Output the (X, Y) coordinate of the center of the cell containing the given text.  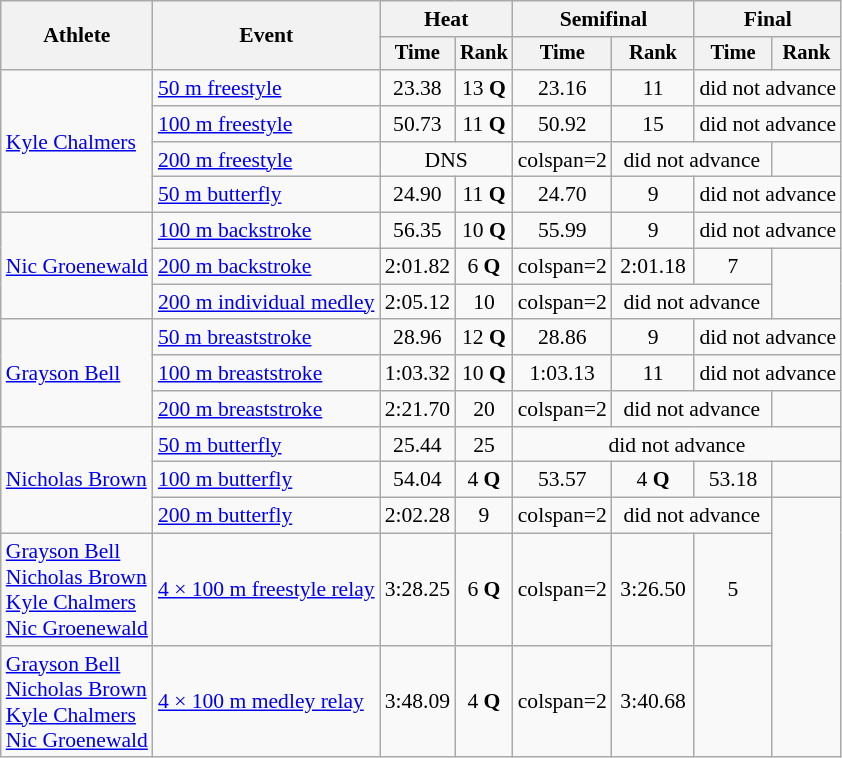
10 (484, 302)
Nicholas Brown (77, 480)
55.99 (562, 231)
Nic Groenewald (77, 266)
2:21.70 (418, 409)
24.70 (562, 195)
54.04 (418, 480)
3:26.50 (654, 590)
4 × 100 m freestyle relay (266, 590)
3:40.68 (654, 702)
50.73 (418, 124)
1:03.32 (418, 373)
Semifinal (604, 19)
24.90 (418, 195)
13 Q (484, 88)
53.57 (562, 480)
DNS (446, 160)
56.35 (418, 231)
25 (484, 445)
200 m butterfly (266, 516)
50 m breaststroke (266, 338)
Event (266, 36)
2:05.12 (418, 302)
50.92 (562, 124)
200 m freestyle (266, 160)
200 m individual medley (266, 302)
3:48.09 (418, 702)
2:01.18 (654, 267)
200 m backstroke (266, 267)
1:03.13 (562, 373)
12 Q (484, 338)
4 × 100 m medley relay (266, 702)
50 m freestyle (266, 88)
20 (484, 409)
5 (732, 590)
23.38 (418, 88)
Athlete (77, 36)
28.96 (418, 338)
28.86 (562, 338)
23.16 (562, 88)
3:28.25 (418, 590)
100 m breaststroke (266, 373)
2:02.28 (418, 516)
15 (654, 124)
7 (732, 267)
100 m freestyle (266, 124)
Heat (446, 19)
25.44 (418, 445)
Final (768, 19)
Grayson Bell (77, 374)
100 m butterfly (266, 480)
53.18 (732, 480)
100 m backstroke (266, 231)
200 m breaststroke (266, 409)
Kyle Chalmers (77, 141)
2:01.82 (418, 267)
